Extract the [x, y] coordinate from the center of the cell holding the provided text.  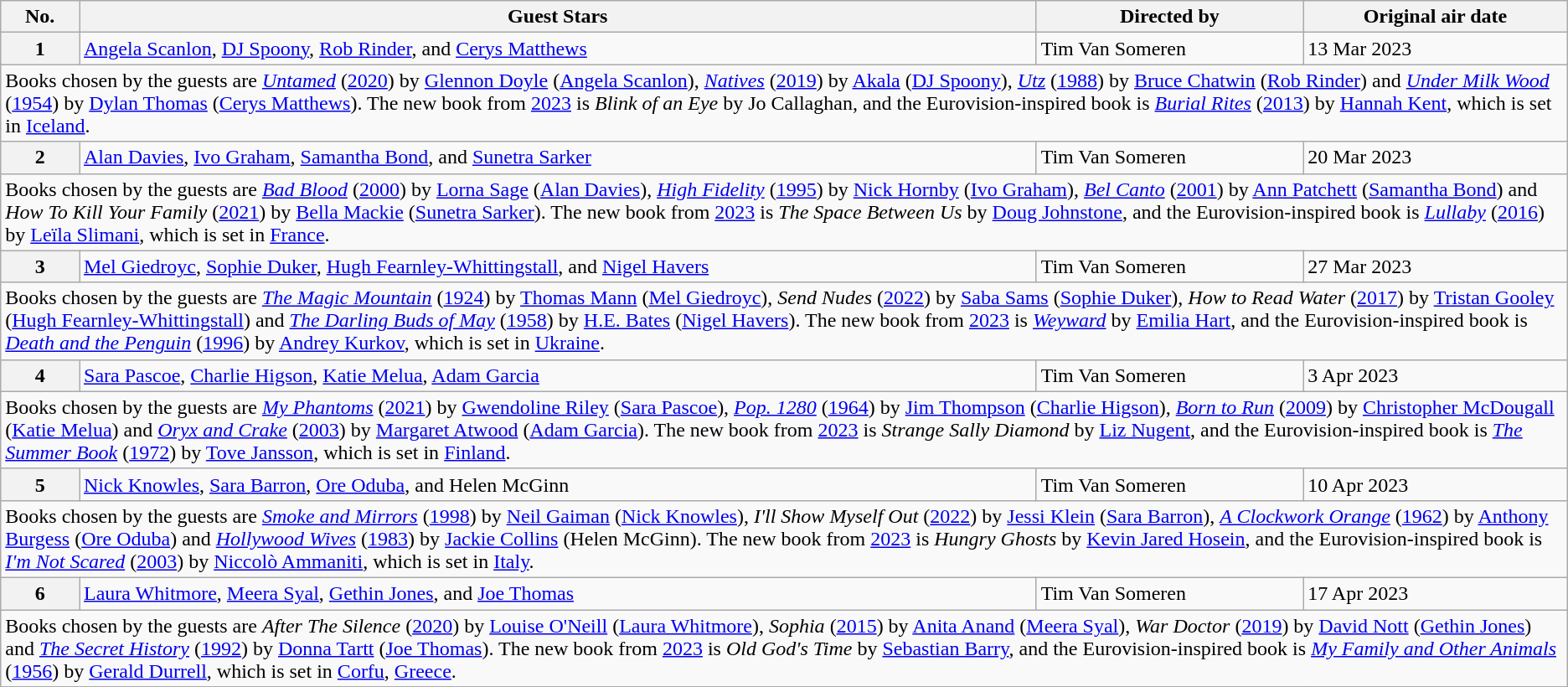
Mel Giedroyc, Sophie Duker, Hugh Fearnley-Whittingstall, and Nigel Havers [558, 266]
3 [40, 266]
Original air date [1436, 17]
4 [40, 375]
2 [40, 158]
3 Apr 2023 [1436, 375]
6 [40, 593]
10 Apr 2023 [1436, 484]
Guest Stars [558, 17]
27 Mar 2023 [1436, 266]
20 Mar 2023 [1436, 158]
Directed by [1169, 17]
Alan Davies, Ivo Graham, Samantha Bond, and Sunetra Sarker [558, 158]
1 [40, 49]
Sara Pascoe, Charlie Higson, Katie Melua, Adam Garcia [558, 375]
Nick Knowles, Sara Barron, Ore Oduba, and Helen McGinn [558, 484]
Laura Whitmore, Meera Syal, Gethin Jones, and Joe Thomas [558, 593]
5 [40, 484]
No. [40, 17]
Angela Scanlon, DJ Spoony, Rob Rinder, and Cerys Matthews [558, 49]
13 Mar 2023 [1436, 49]
17 Apr 2023 [1436, 593]
